Provide the (x, y) coordinate of the cell's center where the given text is located.  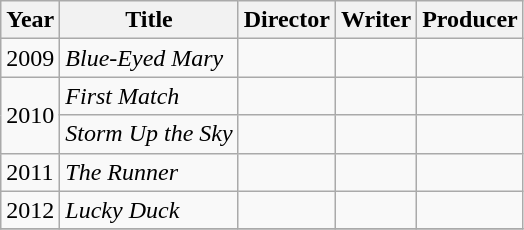
Producer (470, 20)
Lucky Duck (149, 210)
2011 (30, 172)
The Runner (149, 172)
First Match (149, 96)
Year (30, 20)
Storm Up the Sky (149, 134)
2010 (30, 115)
2009 (30, 58)
2012 (30, 210)
Title (149, 20)
Director (286, 20)
Writer (376, 20)
Blue-Eyed Mary (149, 58)
